Provide the [x, y] coordinate of the cell's center where the given text is located.  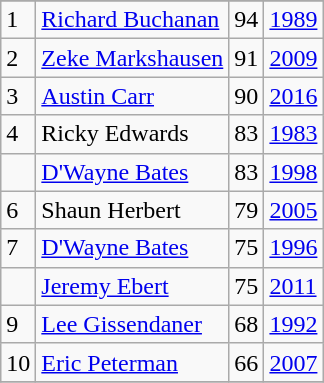
Eric Peterman [132, 362]
1 [18, 20]
2007 [294, 362]
6 [18, 210]
Lee Gissendaner [132, 324]
2005 [294, 210]
94 [246, 20]
2016 [294, 96]
10 [18, 362]
79 [246, 210]
7 [18, 248]
66 [246, 362]
2011 [294, 286]
9 [18, 324]
4 [18, 134]
Austin Carr [132, 96]
Zeke Markshausen [132, 58]
1992 [294, 324]
1998 [294, 172]
3 [18, 96]
Jeremy Ebert [132, 286]
1983 [294, 134]
68 [246, 324]
91 [246, 58]
90 [246, 96]
Shaun Herbert [132, 210]
1996 [294, 248]
2 [18, 58]
2009 [294, 58]
Ricky Edwards [132, 134]
Richard Buchanan [132, 20]
1989 [294, 20]
